From the cell containing the given text, extract its center point as (x, y) coordinate. 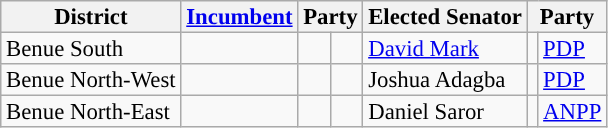
Incumbent (240, 17)
Benue South (91, 49)
Benue North-East (91, 112)
David Mark (445, 49)
ANPP (572, 112)
Elected Senator (445, 17)
Daniel Saror (445, 112)
District (91, 17)
Benue North-West (91, 80)
Joshua Adagba (445, 80)
